Determine the [x, y] coordinate at the center of the cell enclosing the given text.  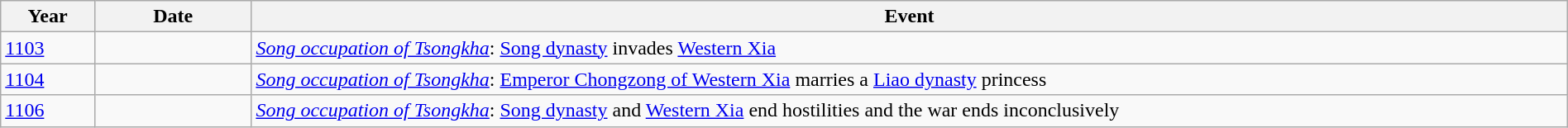
1106 [48, 111]
Song occupation of Tsongkha: Emperor Chongzong of Western Xia marries a Liao dynasty princess [910, 79]
1104 [48, 79]
Song occupation of Tsongkha: Song dynasty and Western Xia end hostilities and the war ends inconclusively [910, 111]
Event [910, 17]
Date [172, 17]
1103 [48, 48]
Song occupation of Tsongkha: Song dynasty invades Western Xia [910, 48]
Year [48, 17]
